Output the (x, y) coordinate of the center of the cell containing the given text.  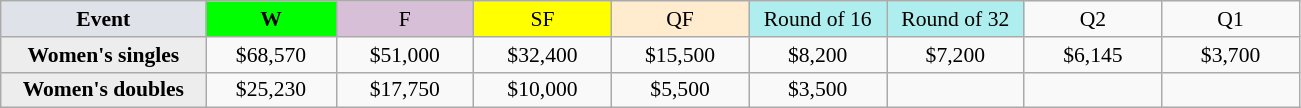
SF (543, 19)
QF (680, 19)
$68,570 (271, 55)
$8,200 (818, 55)
Q1 (1231, 19)
Event (104, 19)
$3,700 (1231, 55)
$3,500 (818, 90)
$7,200 (955, 55)
Round of 32 (955, 19)
W (271, 19)
$51,000 (405, 55)
$5,500 (680, 90)
$6,145 (1093, 55)
$25,230 (271, 90)
Women's doubles (104, 90)
$32,400 (543, 55)
Round of 16 (818, 19)
$10,000 (543, 90)
$17,750 (405, 90)
F (405, 19)
$15,500 (680, 55)
Q2 (1093, 19)
Women's singles (104, 55)
